Return (x, y) of the center of cell containing provided text 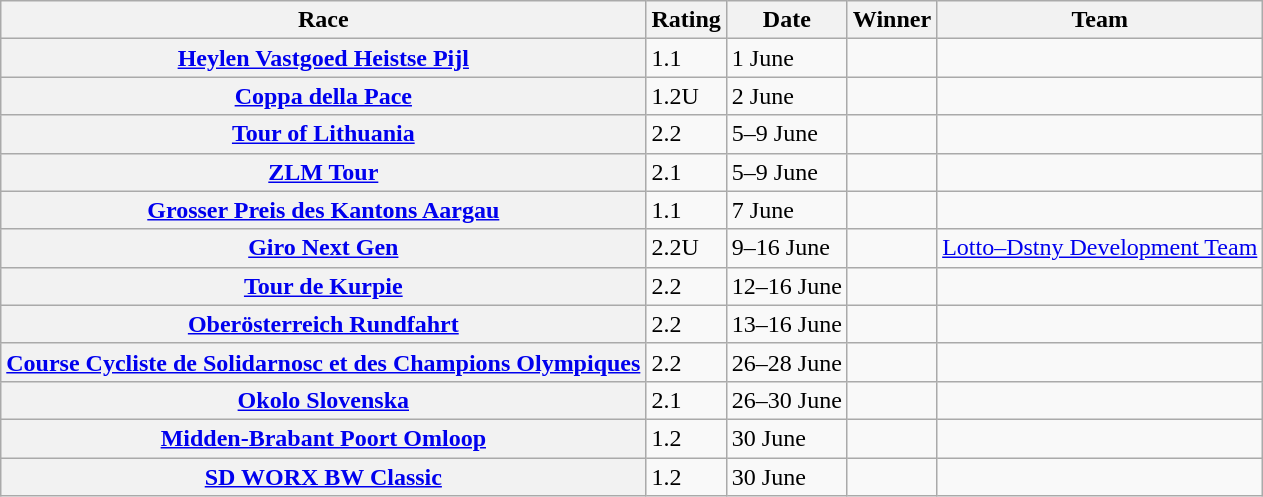
7 June (786, 210)
Course Cycliste de Solidarnosc et des Champions Olympiques (324, 362)
1.2U (686, 96)
13–16 June (786, 324)
Oberösterreich Rundfahrt (324, 324)
Tour of Lithuania (324, 134)
Midden-Brabant Poort Omloop (324, 438)
2 June (786, 96)
26–30 June (786, 400)
Okolo Slovenska (324, 400)
Rating (686, 20)
Date (786, 20)
ZLM Tour (324, 172)
Giro Next Gen (324, 248)
1 June (786, 58)
Grosser Preis des Kantons Aargau (324, 210)
Lotto–Dstny Development Team (1100, 248)
Winner (892, 20)
Race (324, 20)
Coppa della Pace (324, 96)
Team (1100, 20)
SD WORX BW Classic (324, 477)
26–28 June (786, 362)
9–16 June (786, 248)
Tour de Kurpie (324, 286)
Heylen Vastgoed Heistse Pijl (324, 58)
2.2U (686, 248)
12–16 June (786, 286)
